Scan for the cell matching the given text and deliver its (X, Y) coordinate at center. 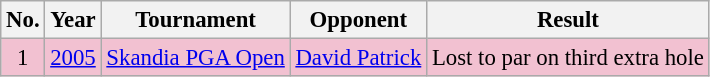
Year (73, 20)
Tournament (196, 20)
David Patrick (358, 58)
Lost to par on third extra hole (568, 58)
Skandia PGA Open (196, 58)
Opponent (358, 20)
2005 (73, 58)
Result (568, 20)
1 (23, 58)
No. (23, 20)
